Pinpoint the cell where the given text exists, returning its (X, Y) midpoint coordinate. 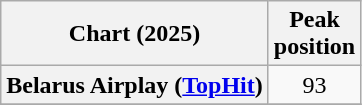
Belarus Airplay (TopHit) (135, 85)
93 (314, 85)
Chart (2025) (135, 34)
Peakposition (314, 34)
